Extract the (x, y) coordinate from the center of the cell holding the provided text.  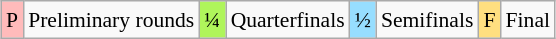
Final (528, 20)
Semifinals (427, 20)
¼ (212, 20)
P (12, 20)
F (489, 20)
Preliminary rounds (111, 20)
½ (363, 20)
Quarterfinals (288, 20)
